Locate the cell with the specified text and output its (X, Y) center coordinate. 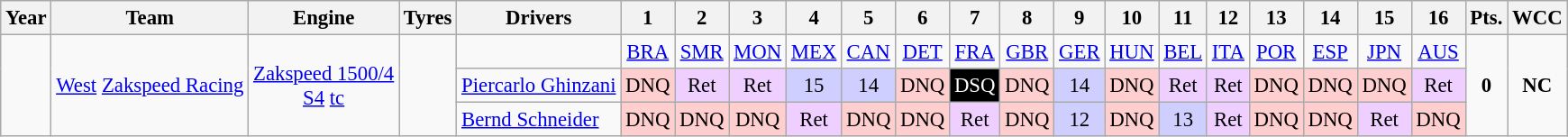
BRA (648, 52)
HUN (1132, 52)
POR (1276, 52)
Bernd Schneider (539, 120)
11 (1183, 18)
4 (813, 18)
GER (1080, 52)
Zakspeed 1500/4S4 tc (324, 87)
0 (1487, 87)
8 (1027, 18)
3 (758, 18)
1 (648, 18)
Year (26, 18)
MEX (813, 52)
9 (1080, 18)
ITA (1227, 52)
AUS (1438, 52)
DSQ (975, 86)
2 (702, 18)
Drivers (539, 18)
MON (758, 52)
BEL (1183, 52)
FRA (975, 52)
SMR (702, 52)
10 (1132, 18)
DET (923, 52)
GBR (1027, 52)
Piercarlo Ghinzani (539, 86)
Pts. (1487, 18)
Engine (324, 18)
West Zakspeed Racing (150, 87)
5 (869, 18)
CAN (869, 52)
Team (150, 18)
6 (923, 18)
7 (975, 18)
16 (1438, 18)
WCC (1537, 18)
ESP (1330, 52)
NC (1537, 87)
JPN (1384, 52)
Tyres (428, 18)
